Extract the (x, y) coordinate from the center of the cell holding the provided text.  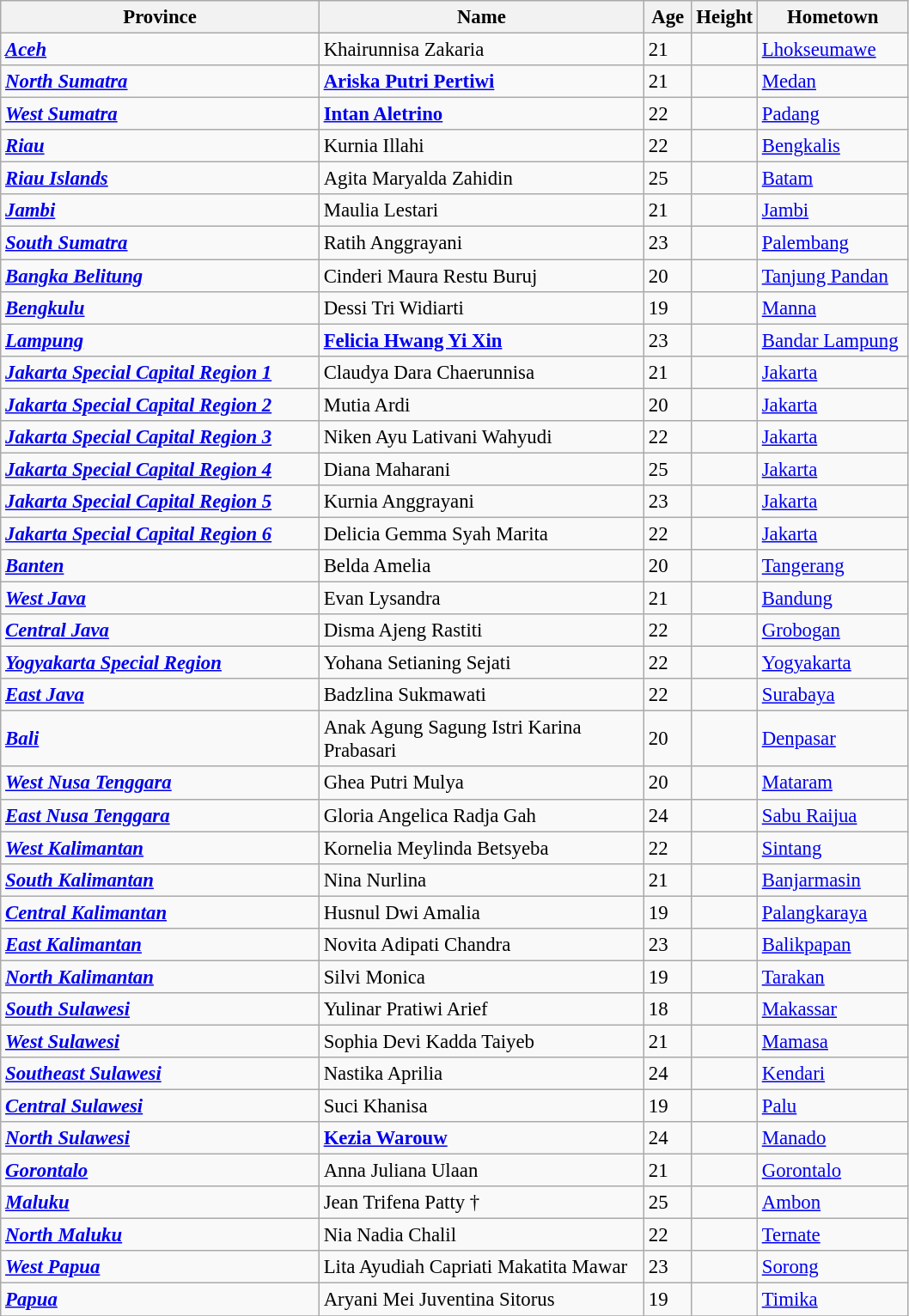
Ghea Putri Mulya (481, 783)
West Nusa Tenggara (160, 783)
Batam (833, 179)
Yulinar Pratiwi Arief (481, 1009)
Ariska Putri Pertiwi (481, 82)
Yogyakarta (833, 663)
Tarakan (833, 977)
Aceh (160, 50)
Intan Aletrino (481, 114)
Jean Trifena Patty † (481, 1203)
Novita Adipati Chandra (481, 945)
West Kalimantan (160, 848)
Gloria Angelica Radja Gah (481, 815)
Timika (833, 1300)
Medan (833, 82)
Maulia Lestari (481, 210)
Ambon (833, 1203)
Jakarta Special Capital Region 3 (160, 437)
Banten (160, 566)
Jakarta Special Capital Region 1 (160, 372)
Kurnia Anggrayani (481, 502)
Riau (160, 146)
Tangerang (833, 566)
Palangkaraya (833, 912)
Name (481, 17)
Lhokseumawe (833, 50)
Riau Islands (160, 179)
Province (160, 17)
West Sulawesi (160, 1041)
Silvi Monica (481, 977)
Balikpapan (833, 945)
Khairunnisa Zakaria (481, 50)
Bali (160, 739)
Claudya Dara Chaerunnisa (481, 372)
Aryani Mei Juventina Sitorus (481, 1300)
Height (724, 17)
Jakarta Special Capital Region 4 (160, 469)
Palu (833, 1106)
Kornelia Meylinda Betsyeba (481, 848)
Surabaya (833, 695)
East Nusa Tenggara (160, 815)
Sorong (833, 1267)
Kendari (833, 1074)
Manado (833, 1138)
Agita Maryalda Zahidin (481, 179)
Central Kalimantan (160, 912)
North Sumatra (160, 82)
Sophia Devi Kadda Taiyeb (481, 1041)
Belda Amelia (481, 566)
Jakarta Special Capital Region 5 (160, 502)
Badzlina Sukmawati (481, 695)
Manna (833, 308)
Jakarta Special Capital Region 6 (160, 533)
Kurnia Illahi (481, 146)
South Sulawesi (160, 1009)
Mutia Ardi (481, 405)
Bandung (833, 599)
Husnul Dwi Amalia (481, 912)
Felicia Hwang Yi Xin (481, 340)
Diana Maharani (481, 469)
North Kalimantan (160, 977)
South Sumatra (160, 243)
South Kalimantan (160, 880)
Anna Juliana Ulaan (481, 1171)
Bengkulu (160, 308)
Bengkalis (833, 146)
Central Sulawesi (160, 1106)
18 (668, 1009)
Sabu Raijua (833, 815)
Papua (160, 1300)
Southeast Sulawesi (160, 1074)
Suci Khanisa (481, 1106)
Mataram (833, 783)
Age (668, 17)
Hometown (833, 17)
West Papua (160, 1267)
Anak Agung Sagung Istri Karina Prabasari (481, 739)
Jakarta Special Capital Region 2 (160, 405)
Grobogan (833, 631)
Bangka Belitung (160, 276)
Mamasa (833, 1041)
Delicia Gemma Syah Marita (481, 533)
Padang (833, 114)
West Java (160, 599)
Disma Ajeng Rastiti (481, 631)
Bandar Lampung (833, 340)
Yohana Setianing Sejati (481, 663)
Lita Ayudiah Capriati Makatita Mawar (481, 1267)
Banjarmasin (833, 880)
Evan Lysandra (481, 599)
Cinderi Maura Restu Buruj (481, 276)
Nastika Aprilia (481, 1074)
Niken Ayu Lativani Wahyudi (481, 437)
Ratih Anggrayani (481, 243)
Nina Nurlina (481, 880)
Lampung (160, 340)
East Java (160, 695)
East Kalimantan (160, 945)
Dessi Tri Widiarti (481, 308)
North Maluku (160, 1235)
Palembang (833, 243)
Yogyakarta Special Region (160, 663)
Kezia Warouw (481, 1138)
Maluku (160, 1203)
North Sulawesi (160, 1138)
Sintang (833, 848)
Tanjung Pandan (833, 276)
Nia Nadia Chalil (481, 1235)
Ternate (833, 1235)
Denpasar (833, 739)
Makassar (833, 1009)
West Sumatra (160, 114)
Central Java (160, 631)
